Search for the cell housing the specified text and yield its (X, Y) center coordinate. 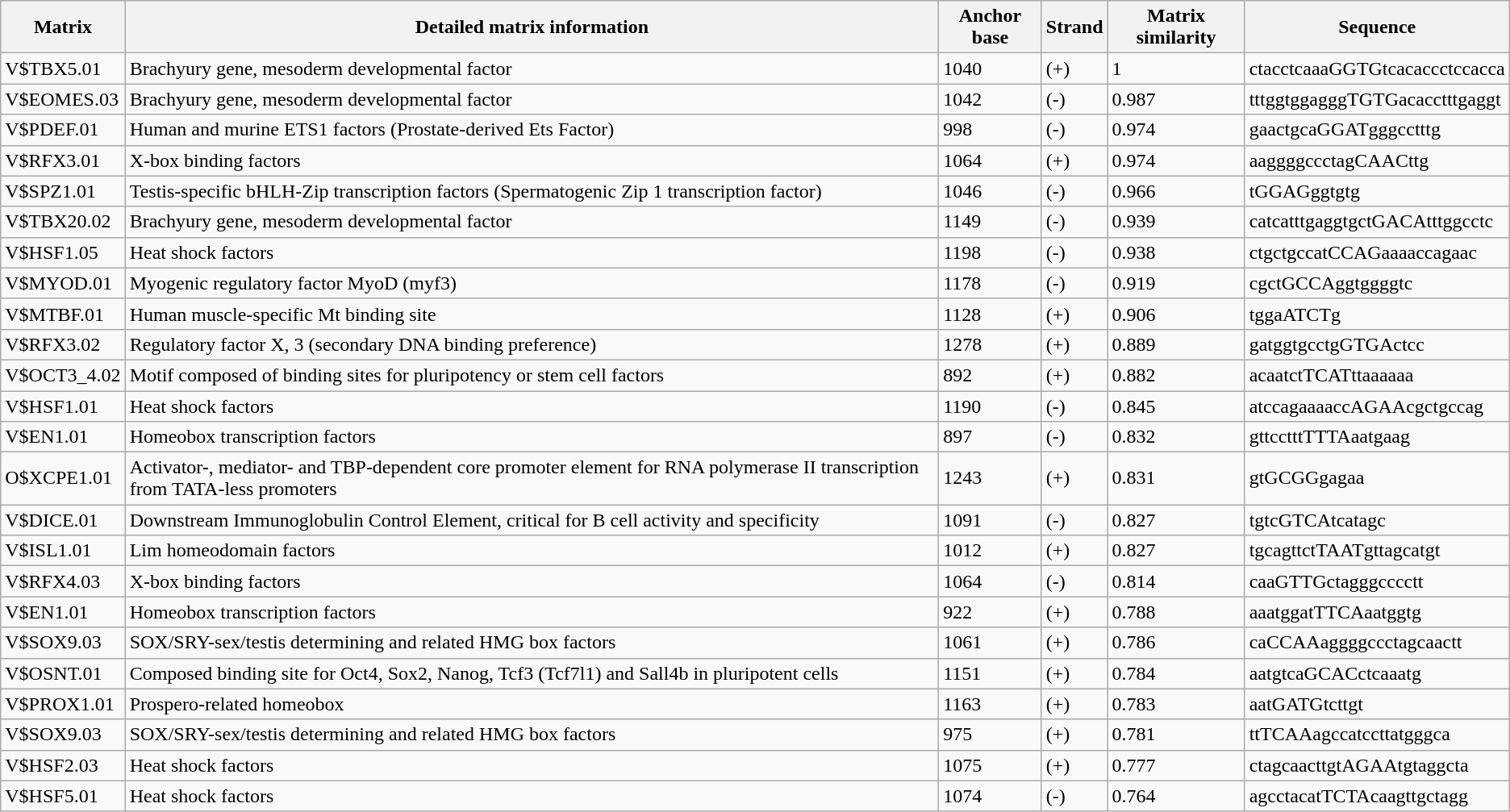
tggaATCTg (1377, 314)
tttggtggagggTGTGacacctttgaggt (1377, 99)
Anchor base (991, 27)
0.781 (1176, 735)
acaatctTCATttaaaaaa (1377, 375)
V$OCT3_4.02 (63, 375)
V$TBX5.01 (63, 69)
Matrix similarity (1176, 27)
Human and murine ETS1 factors (Prostate-derived Ets Factor) (532, 130)
caCCAAaggggccctagcaactt (1377, 643)
V$RFX4.03 (63, 581)
V$TBX20.02 (63, 222)
Sequence (1377, 27)
975 (991, 735)
0.906 (1176, 314)
V$EOMES.03 (63, 99)
tGGAGggtgtg (1377, 191)
V$SPZ1.01 (63, 191)
V$HSF1.05 (63, 252)
998 (991, 130)
Regulatory factor X, 3 (secondary DNA binding preference) (532, 344)
0.777 (1176, 765)
catcatttgaggtgctGACAtttggcctc (1377, 222)
V$PROX1.01 (63, 704)
caaGTTGctagggcccctt (1377, 581)
0.831 (1176, 479)
tgtcGTCAtcatagc (1377, 520)
1278 (991, 344)
892 (991, 375)
gaactgcaGGATgggcctttg (1377, 130)
1074 (991, 796)
gttcctttTTTAaatgaag (1377, 437)
1012 (991, 551)
0.938 (1176, 252)
ctagcaacttgtAGAAtgtaggcta (1377, 765)
tgcagttctTAATgttagcatgt (1377, 551)
Composed binding site for Oct4, Sox2, Nanog, Tcf3 (Tcf7l1) and Sall4b in pluripotent cells (532, 673)
aaggggccctagCAACttg (1377, 160)
0.882 (1176, 375)
aaatggatTTCAaatggtg (1377, 612)
1178 (991, 283)
Downstream Immunoglobulin Control Element, critical for B cell activity and specificity (532, 520)
V$MYOD.01 (63, 283)
Activator-, mediator- and TBP-dependent core promoter element for RNA polymerase II transcription from TATA-less promoters (532, 479)
gtGCGGgagaa (1377, 479)
aatGATGtcttgt (1377, 704)
V$DICE.01 (63, 520)
1042 (991, 99)
Lim homeodomain factors (532, 551)
1149 (991, 222)
922 (991, 612)
1243 (991, 479)
ttTCAAagccatccttatgggca (1377, 735)
O$XCPE1.01 (63, 479)
Myogenic regulatory factor MyoD (myf3) (532, 283)
0.889 (1176, 344)
atccagaaaaccAGAAcgctgccag (1377, 406)
V$MTBF.01 (63, 314)
1091 (991, 520)
0.845 (1176, 406)
1190 (991, 406)
ctacctcaaaGGTGtcacaccctccacca (1377, 69)
Strand (1074, 27)
0.786 (1176, 643)
1061 (991, 643)
0.788 (1176, 612)
1075 (991, 765)
Human muscle-specific Mt binding site (532, 314)
0.764 (1176, 796)
cgctGCCAggtggggtc (1377, 283)
0.784 (1176, 673)
0.783 (1176, 704)
ctgctgccatCCAGaaaaccagaac (1377, 252)
gatggtgcctgGTGActcc (1377, 344)
V$ISL1.01 (63, 551)
Matrix (63, 27)
1198 (991, 252)
V$RFX3.01 (63, 160)
V$PDEF.01 (63, 130)
Motif composed of binding sites for pluripotency or stem cell factors (532, 375)
V$HSF5.01 (63, 796)
1151 (991, 673)
V$HSF2.03 (63, 765)
0.832 (1176, 437)
1046 (991, 191)
agcctacatTCTAcaagttgctagg (1377, 796)
Prospero-related homeobox (532, 704)
V$OSNT.01 (63, 673)
0.919 (1176, 283)
1 (1176, 69)
Testis-specific bHLH-Zip transcription factors (Spermatogenic Zip 1 transcription factor) (532, 191)
0.814 (1176, 581)
1040 (991, 69)
V$HSF1.01 (63, 406)
V$RFX3.02 (63, 344)
897 (991, 437)
aatgtcaGCACctcaaatg (1377, 673)
Detailed matrix information (532, 27)
0.987 (1176, 99)
0.939 (1176, 222)
0.966 (1176, 191)
1163 (991, 704)
1128 (991, 314)
